Capture the cell that displays the provided text and extract its [x, y] central coordinate. 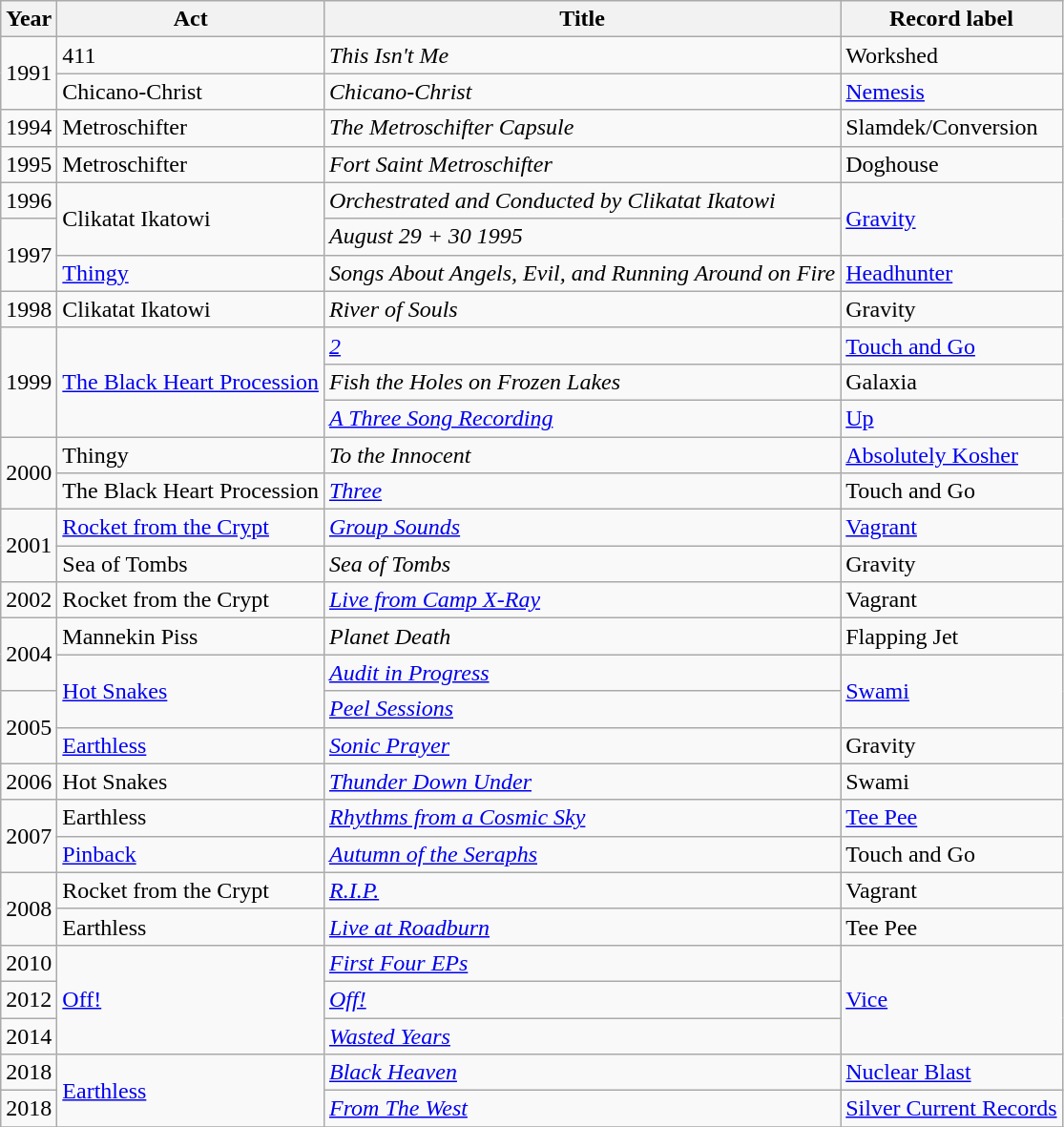
Wasted Years [582, 1035]
Thunder Down Under [582, 782]
A Three Song Recording [582, 418]
Headhunter [951, 273]
2005 [29, 727]
Sonic Prayer [582, 745]
Flapping Jet [951, 637]
1991 [29, 73]
Rhythms from a Cosmic Sky [582, 818]
Nuclear Blast [951, 1073]
2007 [29, 836]
Up [951, 418]
Orchestrated and Conducted by Clikatat Ikatowi [582, 200]
The Metroschifter Capsule [582, 128]
2012 [29, 999]
To the Innocent [582, 455]
Silver Current Records [951, 1109]
August 29 + 30 1995 [582, 237]
This Isn't Me [582, 55]
Fort Saint Metroschifter [582, 164]
2004 [29, 655]
Act [191, 19]
Galaxia [951, 382]
Live from Camp X-Ray [582, 600]
Absolutely Kosher [951, 455]
Pinback [191, 854]
Title [582, 19]
2002 [29, 600]
From The West [582, 1109]
2 [582, 345]
Vice [951, 999]
1997 [29, 255]
Audit in Progress [582, 673]
2008 [29, 908]
R.I.P. [582, 890]
Group Sounds [582, 528]
Peel Sessions [582, 709]
2014 [29, 1035]
Mannekin Piss [191, 637]
2006 [29, 782]
2000 [29, 473]
2001 [29, 546]
Three [582, 491]
1994 [29, 128]
411 [191, 55]
1998 [29, 309]
Nemesis [951, 92]
Planet Death [582, 637]
Songs About Angels, Evil, and Running Around on Fire [582, 273]
Autumn of the Seraphs [582, 854]
Fish the Holes on Frozen Lakes [582, 382]
Live at Roadburn [582, 927]
Workshed [951, 55]
Year [29, 19]
River of Souls [582, 309]
2010 [29, 963]
Slamdek/Conversion [951, 128]
Black Heaven [582, 1073]
First Four EPs [582, 963]
Record label [951, 19]
1996 [29, 200]
Doghouse [951, 164]
1999 [29, 382]
1995 [29, 164]
